Extract the (X, Y) coordinate from the center of the cell holding the provided text.  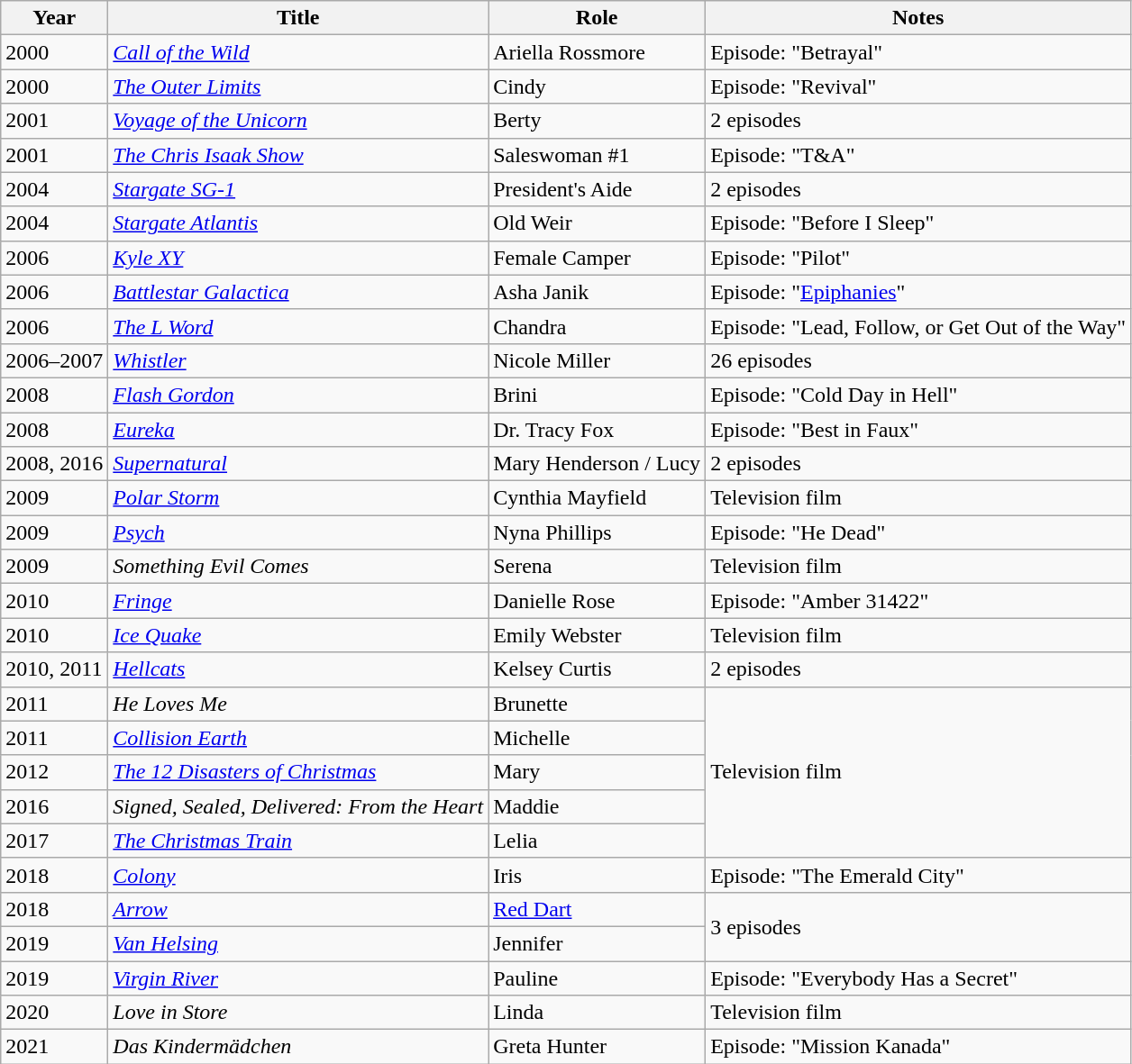
2008, 2016 (54, 464)
Supernatural (298, 464)
Stargate SG-1 (298, 189)
2006–2007 (54, 360)
Serena (597, 567)
Arrow (298, 909)
Berty (597, 121)
Dr. Tracy Fox (597, 430)
2012 (54, 772)
Brini (597, 395)
2017 (54, 841)
Role (597, 18)
Episode: "Epiphanies" (918, 292)
Stargate Atlantis (298, 223)
The 12 Disasters of Christmas (298, 772)
Episode: "Best in Faux" (918, 430)
Episode: "Lead, Follow, or Get Out of the Way" (918, 326)
Polar Storm (298, 498)
Flash Gordon (298, 395)
Voyage of the Unicorn (298, 121)
Ice Quake (298, 635)
Emily Webster (597, 635)
Brunette (597, 704)
Pauline (597, 978)
Iris (597, 875)
The Chris Isaak Show (298, 155)
Danielle Rose (597, 601)
Episode: "Amber 31422" (918, 601)
He Loves Me (298, 704)
Old Weir (597, 223)
Hellcats (298, 669)
Jennifer (597, 943)
Cynthia Mayfield (597, 498)
Episode: "Everybody Has a Secret" (918, 978)
Virgin River (298, 978)
Psych (298, 532)
2021 (54, 1047)
Title (298, 18)
Episode: "Before I Sleep" (918, 223)
Episode: "Revival" (918, 86)
Episode: "He Dead" (918, 532)
Das Kindermädchen (298, 1047)
Call of the Wild (298, 52)
Love in Store (298, 1013)
Mary Henderson / Lucy (597, 464)
Episode: "Betrayal" (918, 52)
Maddie (597, 806)
Mary (597, 772)
Van Helsing (298, 943)
Colony (298, 875)
Nicole Miller (597, 360)
2020 (54, 1013)
Kelsey Curtis (597, 669)
Nyna Phillips (597, 532)
Collision Earth (298, 738)
Female Camper (597, 258)
Fringe (298, 601)
26 episodes (918, 360)
The L Word (298, 326)
Kyle XY (298, 258)
President's Aide (597, 189)
Episode: "Pilot" (918, 258)
Greta Hunter (597, 1047)
2010, 2011 (54, 669)
Episode: "The Emerald City" (918, 875)
Notes (918, 18)
Episode: "T&A" (918, 155)
Episode: "Cold Day in Hell" (918, 395)
Cindy (597, 86)
Asha Janik (597, 292)
Something Evil Comes (298, 567)
Ariella Rossmore (597, 52)
Red Dart (597, 909)
Signed, Sealed, Delivered: From the Heart (298, 806)
Michelle (597, 738)
The Outer Limits (298, 86)
2016 (54, 806)
Linda (597, 1013)
Battlestar Galactica (298, 292)
Chandra (597, 326)
The Christmas Train (298, 841)
3 episodes (918, 926)
Lelia (597, 841)
Episode: "Mission Kanada" (918, 1047)
Saleswoman #1 (597, 155)
Eureka (298, 430)
Year (54, 18)
Whistler (298, 360)
